Extract the (x, y) coordinate from the center of the cell holding the provided text.  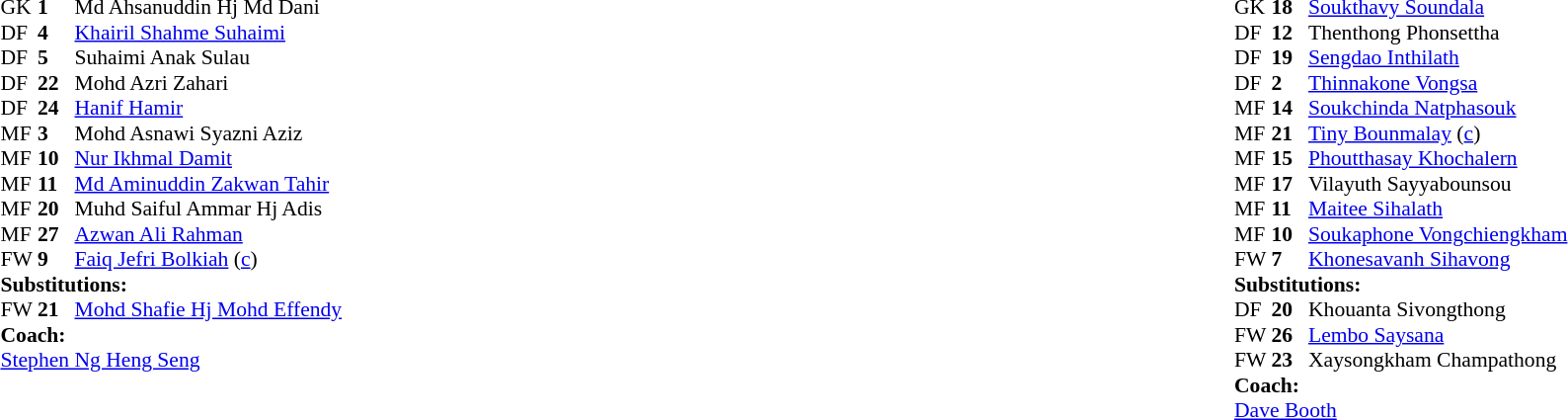
Hanif Hamir (209, 108)
Lembo Saysana (1438, 335)
Azwan Ali Rahman (209, 234)
Muhd Saiful Ammar Hj Adis (209, 209)
Mohd Azri Zahari (209, 83)
27 (56, 234)
Soukaphone Vongchiengkham (1438, 234)
2 (1291, 83)
23 (1291, 361)
Khouanta Sivongthong (1438, 309)
Thenthong Phonsettha (1438, 33)
24 (56, 108)
Faiq Jefri Bolkiah (c) (209, 260)
Nur Ikhmal Damit (209, 159)
Thinnakone Vongsa (1438, 83)
Sengdao Inthilath (1438, 58)
Khairil Shahme Suhaimi (209, 33)
17 (1291, 184)
19 (1291, 58)
Tiny Bounmalay (c) (1438, 133)
Maitee Sihalath (1438, 209)
Mohd Asnawi Syazni Aziz (209, 133)
7 (1291, 260)
26 (1291, 335)
4 (56, 33)
Suhaimi Anak Sulau (209, 58)
9 (56, 260)
Stephen Ng Heng Seng (171, 361)
12 (1291, 33)
Md Aminuddin Zakwan Tahir (209, 184)
22 (56, 83)
Soukchinda Natphasouk (1438, 108)
Phoutthasay Khochalern (1438, 159)
3 (56, 133)
Mohd Shafie Hj Mohd Effendy (209, 309)
5 (56, 58)
Khonesavanh Sihavong (1438, 260)
Vilayuth Sayyabounsou (1438, 184)
14 (1291, 108)
Xaysongkham Champathong (1438, 361)
15 (1291, 159)
